Search for the cell housing the specified text and yield its (X, Y) center coordinate. 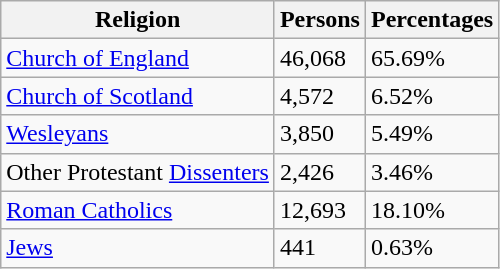
Roman Catholics (138, 210)
Church of England (138, 58)
Persons (320, 20)
2,426 (320, 172)
Wesleyans (138, 134)
12,693 (320, 210)
3.46% (432, 172)
Religion (138, 20)
65.69% (432, 58)
441 (320, 248)
3,850 (320, 134)
Percentages (432, 20)
Other Protestant Dissenters (138, 172)
5.49% (432, 134)
6.52% (432, 96)
4,572 (320, 96)
18.10% (432, 210)
Jews (138, 248)
46,068 (320, 58)
Church of Scotland (138, 96)
0.63% (432, 248)
